Determine the [x, y] coordinate at the center of the cell enclosing the given text.  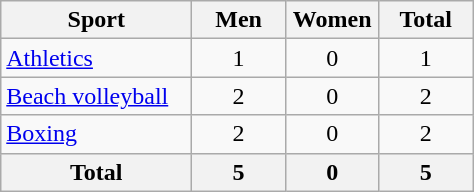
Beach volleyball [96, 96]
Women [332, 20]
Sport [96, 20]
Men [239, 20]
Athletics [96, 58]
Boxing [96, 134]
